Return [x, y] of the center of cell containing provided text 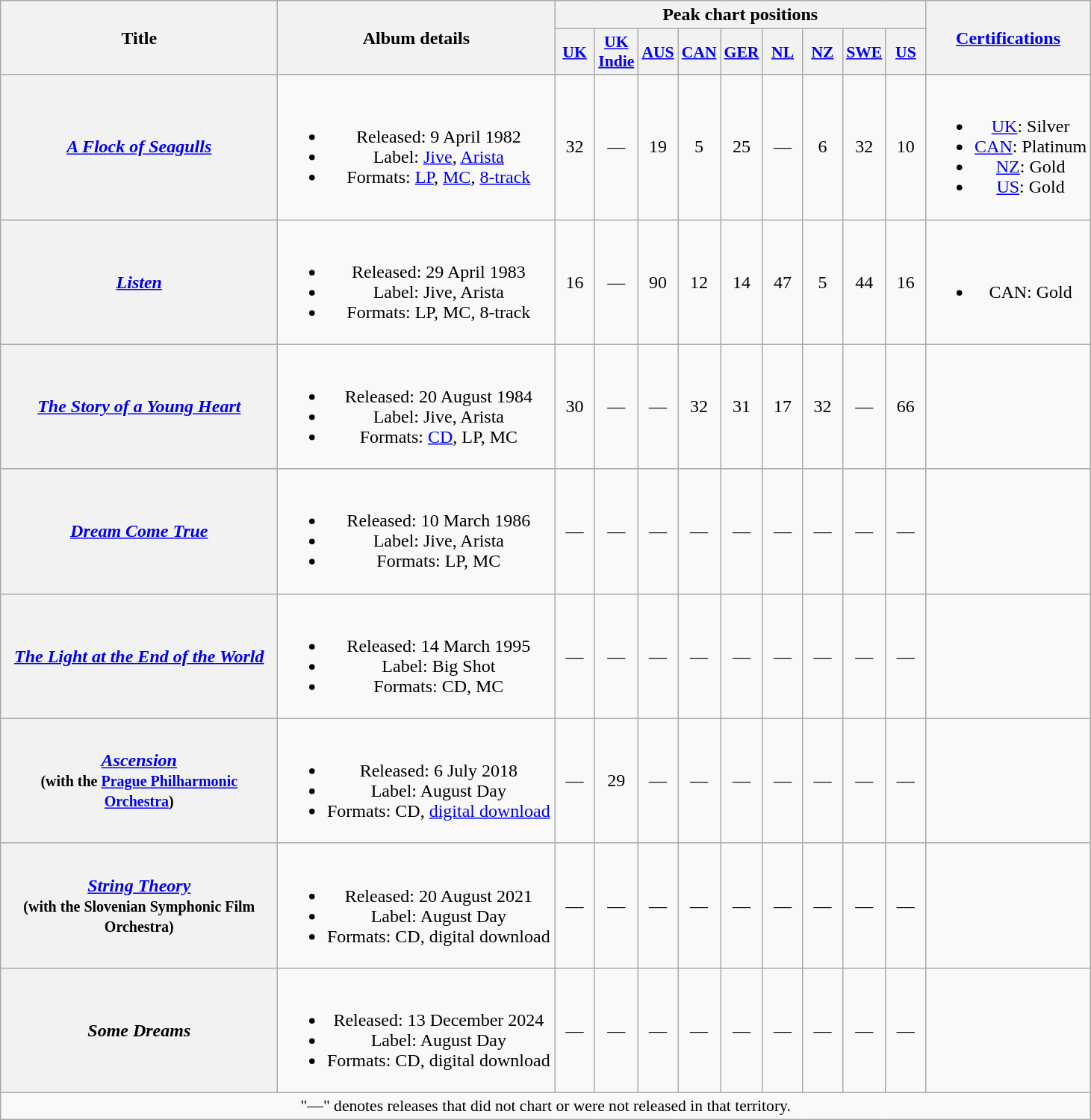
30 [575, 406]
Title [139, 37]
US [905, 52]
90 [657, 282]
6 [823, 147]
Released: 20 August 2021Label: August DayFormats: CD, digital download [417, 905]
UK Indie [616, 52]
SWE [864, 52]
14 [742, 282]
25 [742, 147]
Released: 14 March 1995Label: Big ShotFormats: CD, MC [417, 656]
Dream Come True [139, 532]
Some Dreams [139, 1030]
CAN: Gold [1008, 282]
Peak chart positions [741, 15]
10 [905, 147]
12 [699, 282]
31 [742, 406]
UK: SilverCAN: PlatinumNZ: GoldUS: Gold [1008, 147]
GER [742, 52]
19 [657, 147]
47 [783, 282]
"—" denotes releases that did not chart or were not released in that territory. [546, 1106]
Ascension(with the Prague Philharmonic Orchestra) [139, 781]
AUS [657, 52]
A Flock of Seagulls [139, 147]
Released: 13 December 2024Label: August DayFormats: CD, digital download [417, 1030]
NL [783, 52]
String Theory(with the Slovenian Symphonic Film Orchestra) [139, 905]
Listen [139, 282]
NZ [823, 52]
UK [575, 52]
29 [616, 781]
Released: 10 March 1986Label: Jive, AristaFormats: LP, MC [417, 532]
Released: 29 April 1983Label: Jive, AristaFormats: LP, MC, 8-track [417, 282]
Released: 6 July 2018Label: August DayFormats: CD, digital download [417, 781]
CAN [699, 52]
Released: 9 April 1982Label: Jive, AristaFormats: LP, MC, 8-track [417, 147]
44 [864, 282]
Certifications [1008, 37]
The Light at the End of the World [139, 656]
Album details [417, 37]
17 [783, 406]
Released: 20 August 1984Label: Jive, AristaFormats: CD, LP, MC [417, 406]
The Story of a Young Heart [139, 406]
66 [905, 406]
